Determine the [X, Y] coordinate at the center of the cell enclosing the given text.  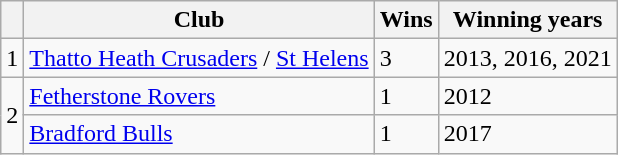
Fetherstone Rovers [199, 96]
2017 [528, 134]
3 [406, 58]
Club [199, 20]
Wins [406, 20]
Bradford Bulls [199, 134]
Thatto Heath Crusaders / St Helens [199, 58]
2012 [528, 96]
2013, 2016, 2021 [528, 58]
Winning years [528, 20]
2 [12, 115]
